Return the [X, Y] coordinate for the center point of the cell that contains the specified text.  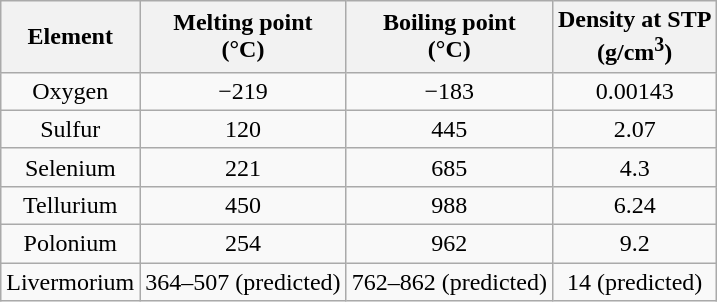
Sulfur [70, 129]
450 [243, 205]
364–507 (predicted) [243, 282]
6.24 [634, 205]
2.07 [634, 129]
4.3 [634, 167]
685 [449, 167]
0.00143 [634, 91]
Polonium [70, 244]
9.2 [634, 244]
962 [449, 244]
−219 [243, 91]
254 [243, 244]
Density at STP(g/cm3) [634, 37]
Boiling point(°C) [449, 37]
120 [243, 129]
−183 [449, 91]
Selenium [70, 167]
Tellurium [70, 205]
988 [449, 205]
Melting point(°C) [243, 37]
762–862 (predicted) [449, 282]
14 (predicted) [634, 282]
445 [449, 129]
221 [243, 167]
Element [70, 37]
Livermorium [70, 282]
Oxygen [70, 91]
